Search for the cell housing the specified text and yield its (x, y) center coordinate. 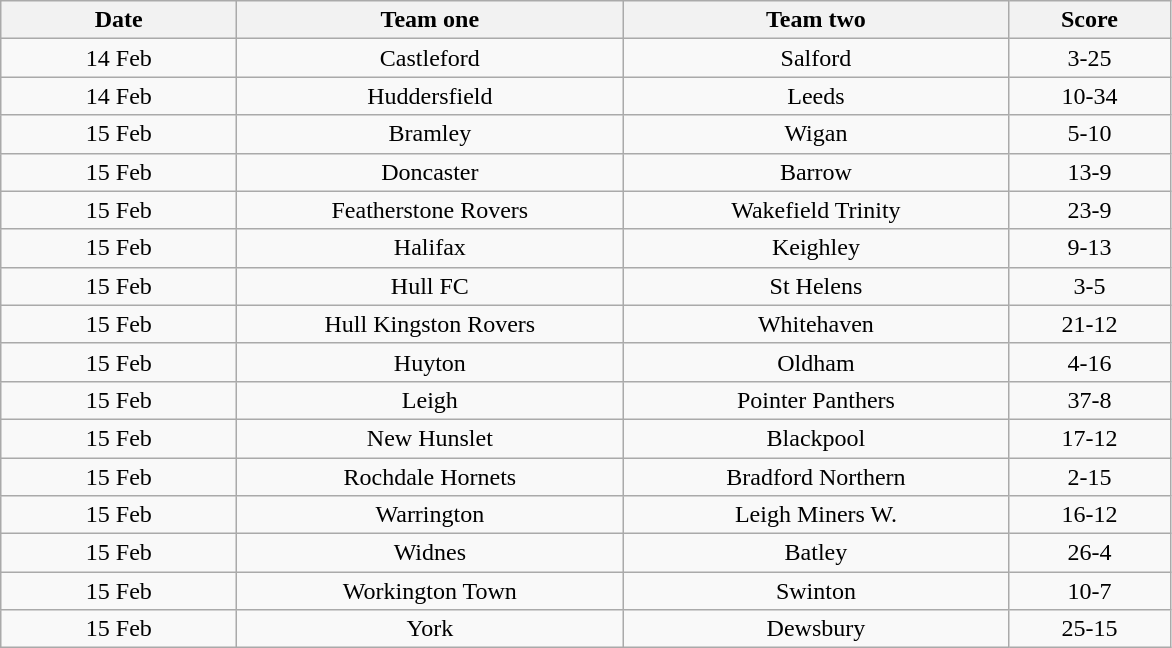
Batley (816, 553)
Pointer Panthers (816, 400)
Workington Town (430, 591)
Date (119, 20)
26-4 (1090, 553)
Featherstone Rovers (430, 210)
Bradford Northern (816, 477)
Castleford (430, 58)
Hull FC (430, 286)
Leigh (430, 400)
21-12 (1090, 324)
Rochdale Hornets (430, 477)
Swinton (816, 591)
Leigh Miners W. (816, 515)
Leeds (816, 96)
Whitehaven (816, 324)
23-9 (1090, 210)
Dewsbury (816, 629)
Halifax (430, 248)
Team one (430, 20)
Huddersfield (430, 96)
25-15 (1090, 629)
10-34 (1090, 96)
9-13 (1090, 248)
Score (1090, 20)
Hull Kingston Rovers (430, 324)
10-7 (1090, 591)
Bramley (430, 134)
St Helens (816, 286)
New Hunslet (430, 438)
Blackpool (816, 438)
Team two (816, 20)
2-15 (1090, 477)
Oldham (816, 362)
Barrow (816, 172)
Widnes (430, 553)
York (430, 629)
17-12 (1090, 438)
Salford (816, 58)
Keighley (816, 248)
Wigan (816, 134)
4-16 (1090, 362)
Wakefield Trinity (816, 210)
3-25 (1090, 58)
5-10 (1090, 134)
Huyton (430, 362)
Doncaster (430, 172)
13-9 (1090, 172)
16-12 (1090, 515)
3-5 (1090, 286)
Warrington (430, 515)
37-8 (1090, 400)
